Find where the given text appears and provide that cell's center as [X, Y] coordinate. 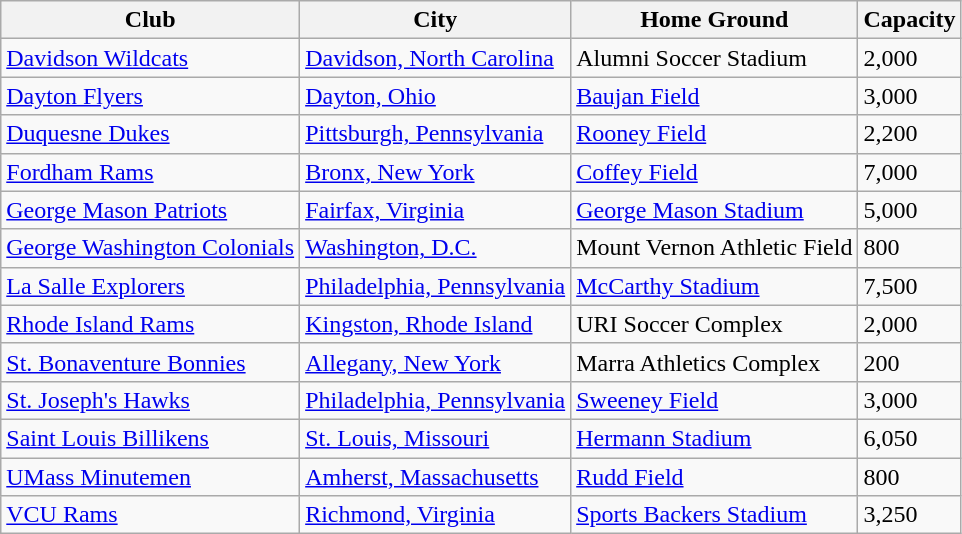
Baujan Field [714, 96]
VCU Rams [150, 515]
Dayton Flyers [150, 96]
Rooney Field [714, 134]
Coffey Field [714, 172]
Amherst, Massachusetts [436, 477]
George Mason Patriots [150, 210]
George Mason Stadium [714, 210]
Alumni Soccer Stadium [714, 58]
Dayton, Ohio [436, 96]
Mount Vernon Athletic Field [714, 248]
Bronx, New York [436, 172]
City [436, 20]
Marra Athletics Complex [714, 362]
Washington, D.C. [436, 248]
2,200 [910, 134]
St. Joseph's Hawks [150, 400]
Saint Louis Billikens [150, 438]
7,000 [910, 172]
St. Louis, Missouri [436, 438]
Rhode Island Rams [150, 324]
3,250 [910, 515]
7,500 [910, 286]
Rudd Field [714, 477]
5,000 [910, 210]
6,050 [910, 438]
Duquesne Dukes [150, 134]
Home Ground [714, 20]
Capacity [910, 20]
Fordham Rams [150, 172]
Sweeney Field [714, 400]
Kingston, Rhode Island [436, 324]
Pittsburgh, Pennsylvania [436, 134]
200 [910, 362]
George Washington Colonials [150, 248]
Richmond, Virginia [436, 515]
Fairfax, Virginia [436, 210]
Allegany, New York [436, 362]
St. Bonaventure Bonnies [150, 362]
URI Soccer Complex [714, 324]
Sports Backers Stadium [714, 515]
UMass Minutemen [150, 477]
La Salle Explorers [150, 286]
McCarthy Stadium [714, 286]
Hermann Stadium [714, 438]
Davidson Wildcats [150, 58]
Davidson, North Carolina [436, 58]
Club [150, 20]
